Provide the [X, Y] coordinate of the cell's center where the given text is located.  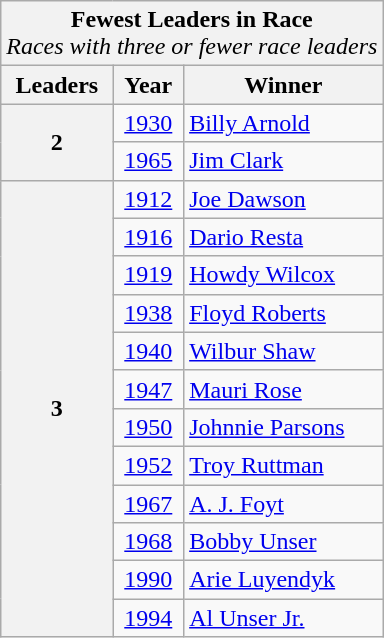
Troy Ruttman [284, 465]
Howdy Wilcox [284, 275]
2 [57, 142]
Mauri Rose [284, 389]
Billy Arnold [284, 123]
Dario Resta [284, 237]
1919 [148, 275]
Winner [284, 85]
1994 [148, 618]
Year [148, 85]
1990 [148, 580]
1967 [148, 503]
Leaders [57, 85]
Jim Clark [284, 161]
Bobby Unser [284, 542]
3 [57, 408]
1950 [148, 427]
1940 [148, 351]
Fewest Leaders in RaceRaces with three or fewer race leaders [192, 34]
Arie Luyendyk [284, 580]
1930 [148, 123]
1938 [148, 313]
1968 [148, 542]
1912 [148, 199]
1965 [148, 161]
Floyd Roberts [284, 313]
Wilbur Shaw [284, 351]
1952 [148, 465]
Joe Dawson [284, 199]
Al Unser Jr. [284, 618]
1947 [148, 389]
1916 [148, 237]
Johnnie Parsons [284, 427]
A. J. Foyt [284, 503]
